Determine the (x, y) coordinate at the center of the cell enclosing the given text.  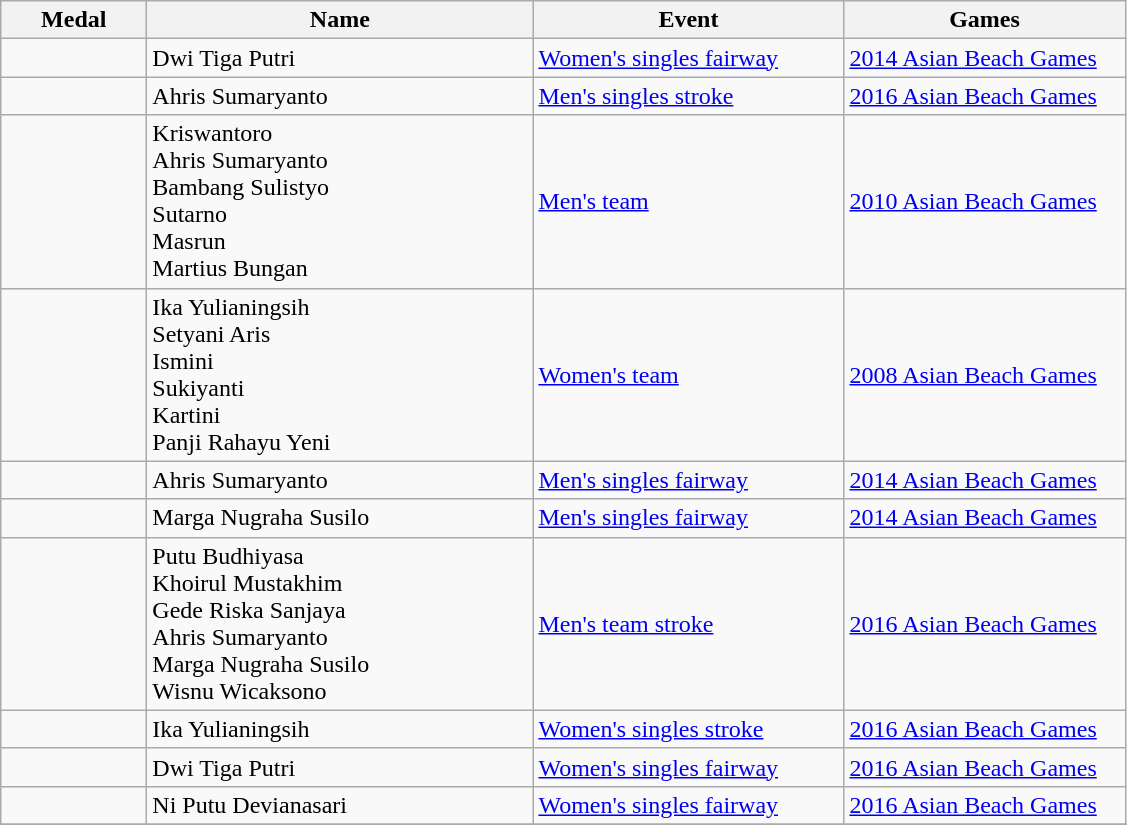
Marga Nugraha Susilo (340, 518)
Name (340, 20)
Ni Putu Devianasari (340, 805)
2008 Asian Beach Games (984, 374)
KriswantoroAhris SumaryantoBambang SulistyoSutarnoMasrunMartius Bungan (340, 202)
Putu BudhiyasaKhoirul MustakhimGede Riska SanjayaAhris SumaryantoMarga Nugraha SusiloWisnu Wicaksono (340, 624)
Ika YulianingsihSetyani ArisIsminiSukiyantiKartiniPanji Rahayu Yeni (340, 374)
Men's team (688, 202)
Women's team (688, 374)
Women's singles stroke (688, 729)
Ika Yulianingsih (340, 729)
Games (984, 20)
Men's team stroke (688, 624)
Men's singles stroke (688, 96)
2010 Asian Beach Games (984, 202)
Event (688, 20)
Medal (74, 20)
